Return the (X, Y) coordinate for the center point of the cell that contains the specified text.  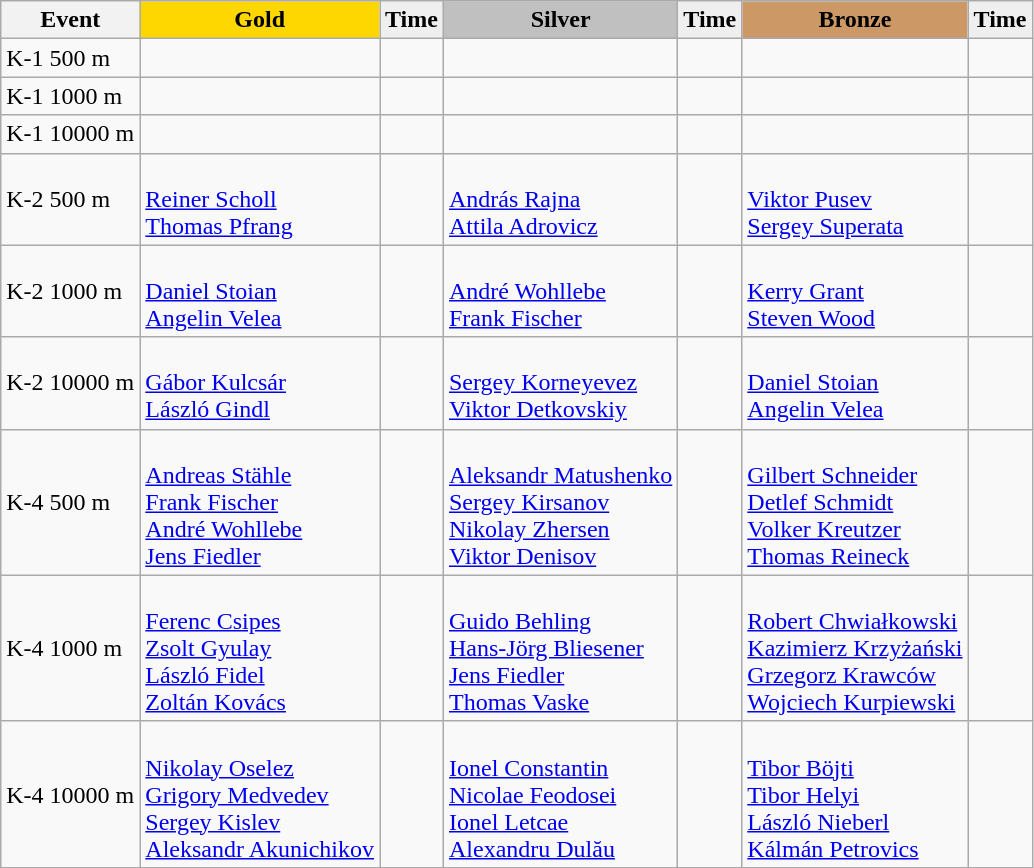
Viktor PusevSergey Superata (855, 199)
K-1 1000 m (70, 96)
André WohllebeFrank Fischer (560, 291)
Gilbert SchneiderDetlef SchmidtVolker KreutzerThomas Reineck (855, 502)
Aleksandr MatushenkoSergey KirsanovNikolay ZhersenViktor Denisov (560, 502)
Ferenc CsipesZsolt GyulayLászló FidelZoltán Kovács (260, 648)
Guido BehlingHans-Jörg BliesenerJens FiedlerThomas Vaske (560, 648)
Tibor BöjtiTibor HelyiLászló NieberlKálmán Petrovics (855, 794)
K-4 500 m (70, 502)
K-1 10000 m (70, 134)
K-2 1000 m (70, 291)
K-4 10000 m (70, 794)
K-1 500 m (70, 58)
Silver (560, 20)
Reiner SchollThomas Pfrang (260, 199)
Robert ChwiałkowskiKazimierz KrzyżańskiGrzegorz KrawcówWojciech Kurpiewski (855, 648)
K-2 10000 m (70, 383)
Event (70, 20)
K-4 1000 m (70, 648)
Andreas StähleFrank FischerAndré WohllebeJens Fiedler (260, 502)
Gold (260, 20)
K-2 500 m (70, 199)
Gábor KulcsárLászló Gindl (260, 383)
Kerry GrantSteven Wood (855, 291)
András RajnaAttila Adrovicz (560, 199)
Ionel ConstantinNicolae FeodoseiIonel LetcaeAlexandru Dulău (560, 794)
Nikolay OselezGrigory MedvedevSergey KislevAleksandr Akunichikov (260, 794)
Bronze (855, 20)
Sergey KorneyevezViktor Detkovskiy (560, 383)
